Provide the (X, Y) coordinate of the cell's center where the given text is located.  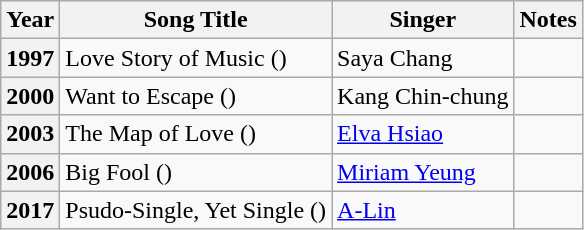
A-Lin (423, 210)
Year (30, 20)
1997 (30, 58)
Want to Escape () (196, 96)
The Map of Love () (196, 134)
Singer (423, 20)
Big Fool () (196, 172)
Song Title (196, 20)
Miriam Yeung (423, 172)
Love Story of Music () (196, 58)
2017 (30, 210)
2006 (30, 172)
Saya Chang (423, 58)
2000 (30, 96)
2003 (30, 134)
Elva Hsiao (423, 134)
Notes (548, 20)
Kang Chin-chung (423, 96)
Psudo-Single, Yet Single () (196, 210)
